Pinpoint the cell where the given text exists, returning its [X, Y] midpoint coordinate. 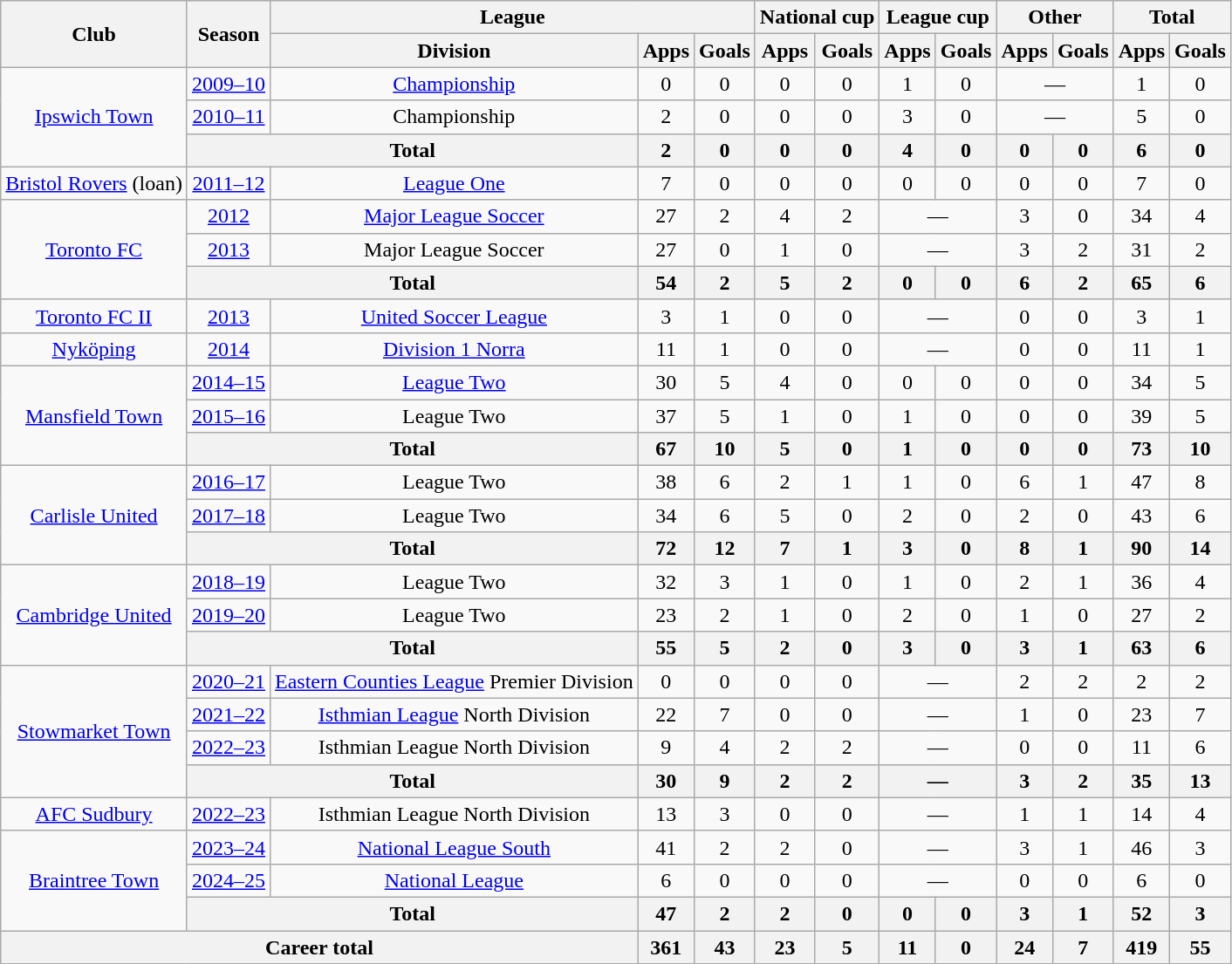
Carlisle United [94, 516]
24 [1024, 947]
41 [666, 847]
54 [666, 283]
2018–19 [229, 582]
Ipswich Town [94, 117]
2017–18 [229, 516]
2024–25 [229, 880]
72 [666, 549]
52 [1141, 913]
Nyköping [94, 349]
2011–12 [229, 183]
Mansfield Town [94, 415]
Division 1 Norra [455, 349]
National League [455, 880]
2016–17 [229, 482]
Club [94, 34]
League [513, 17]
12 [725, 549]
Braintree Town [94, 880]
90 [1141, 549]
Season [229, 34]
Other [1055, 17]
38 [666, 482]
46 [1141, 847]
Toronto FC [94, 250]
Cambridge United [94, 615]
22 [666, 714]
Bristol Rovers (loan) [94, 183]
2023–24 [229, 847]
37 [666, 416]
League One [455, 183]
Eastern Counties League Premier Division [455, 681]
National League South [455, 847]
32 [666, 582]
AFC Sudbury [94, 814]
39 [1141, 416]
65 [1141, 283]
Toronto FC II [94, 316]
United Soccer League [455, 316]
2014 [229, 349]
73 [1141, 449]
35 [1141, 781]
2010–11 [229, 117]
Career total [319, 947]
Stowmarket Town [94, 731]
2021–22 [229, 714]
31 [1141, 250]
2019–20 [229, 615]
419 [1141, 947]
League cup [938, 17]
67 [666, 449]
361 [666, 947]
2009–10 [229, 84]
36 [1141, 582]
2020–21 [229, 681]
Division [455, 51]
National cup [817, 17]
2014–15 [229, 382]
63 [1141, 648]
2015–16 [229, 416]
2012 [229, 216]
